Provide the [x, y] coordinate of the cell's center where the given text is located.  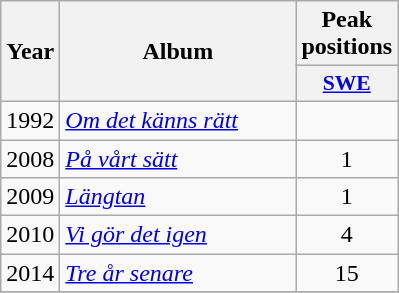
2014 [30, 273]
Längtan [178, 197]
Tre år senare [178, 273]
SWE [347, 84]
2010 [30, 235]
På vårt sätt [178, 159]
Album [178, 52]
Om det känns rätt [178, 120]
Peak positions [347, 34]
1992 [30, 120]
Year [30, 52]
2009 [30, 197]
4 [347, 235]
2008 [30, 159]
15 [347, 273]
Vi gör det igen [178, 235]
